Find where the given text appears and provide that cell's center as (X, Y) coordinate. 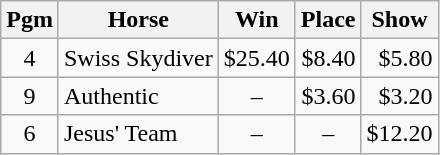
Swiss Skydiver (138, 58)
Place (328, 20)
$8.40 (328, 58)
Show (400, 20)
4 (30, 58)
$3.60 (328, 96)
Win (256, 20)
Pgm (30, 20)
$5.80 (400, 58)
6 (30, 134)
Horse (138, 20)
Jesus' Team (138, 134)
Authentic (138, 96)
$25.40 (256, 58)
9 (30, 96)
$3.20 (400, 96)
$12.20 (400, 134)
